Return the [X, Y] coordinate for the center point of the cell that contains the specified text.  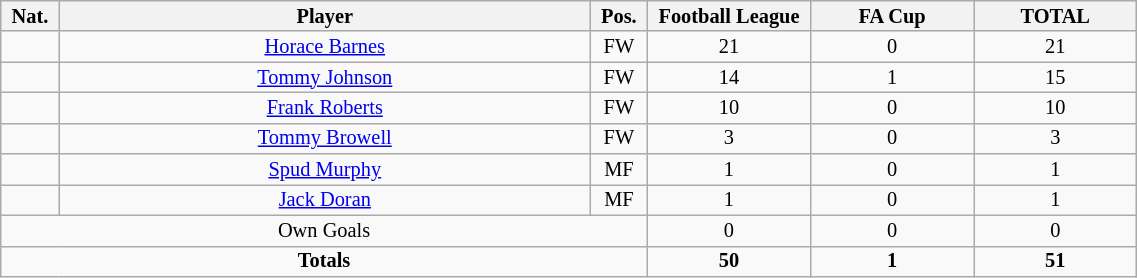
50 [728, 262]
Football League [728, 16]
Own Goals [324, 230]
14 [728, 78]
Pos. [618, 16]
Tommy Johnson [324, 78]
Spud Murphy [324, 170]
Tommy Browell [324, 138]
TOTAL [1056, 16]
Totals [324, 262]
51 [1056, 262]
Nat. [30, 16]
Horace Barnes [324, 46]
FA Cup [892, 16]
Jack Doran [324, 200]
Frank Roberts [324, 108]
Player [324, 16]
15 [1056, 78]
